From the cell containing the given text, extract its center point as (x, y) coordinate. 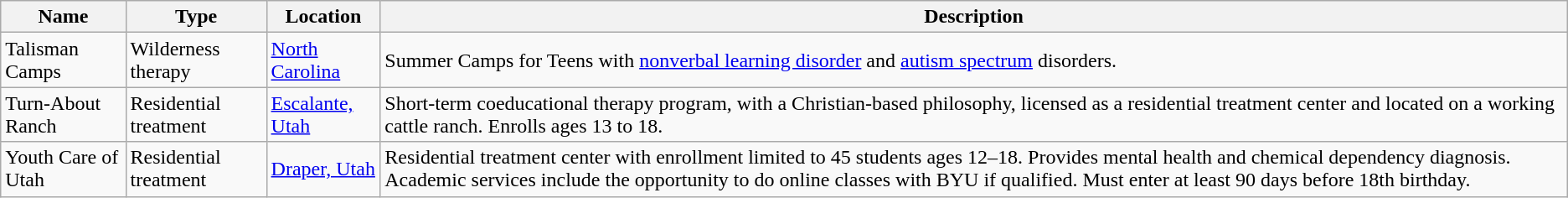
Summer Camps for Teens with nonverbal learning disorder and autism spectrum disorders. (974, 60)
Wilderness therapy (196, 60)
Location (323, 17)
Turn-About Ranch (64, 114)
North Carolina (323, 60)
Type (196, 17)
Description (974, 17)
Escalante, Utah (323, 114)
Name (64, 17)
Talisman Camps (64, 60)
Draper, Utah (323, 169)
Youth Care of Utah (64, 169)
